Find where the given text appears and provide that cell's center as (x, y) coordinate. 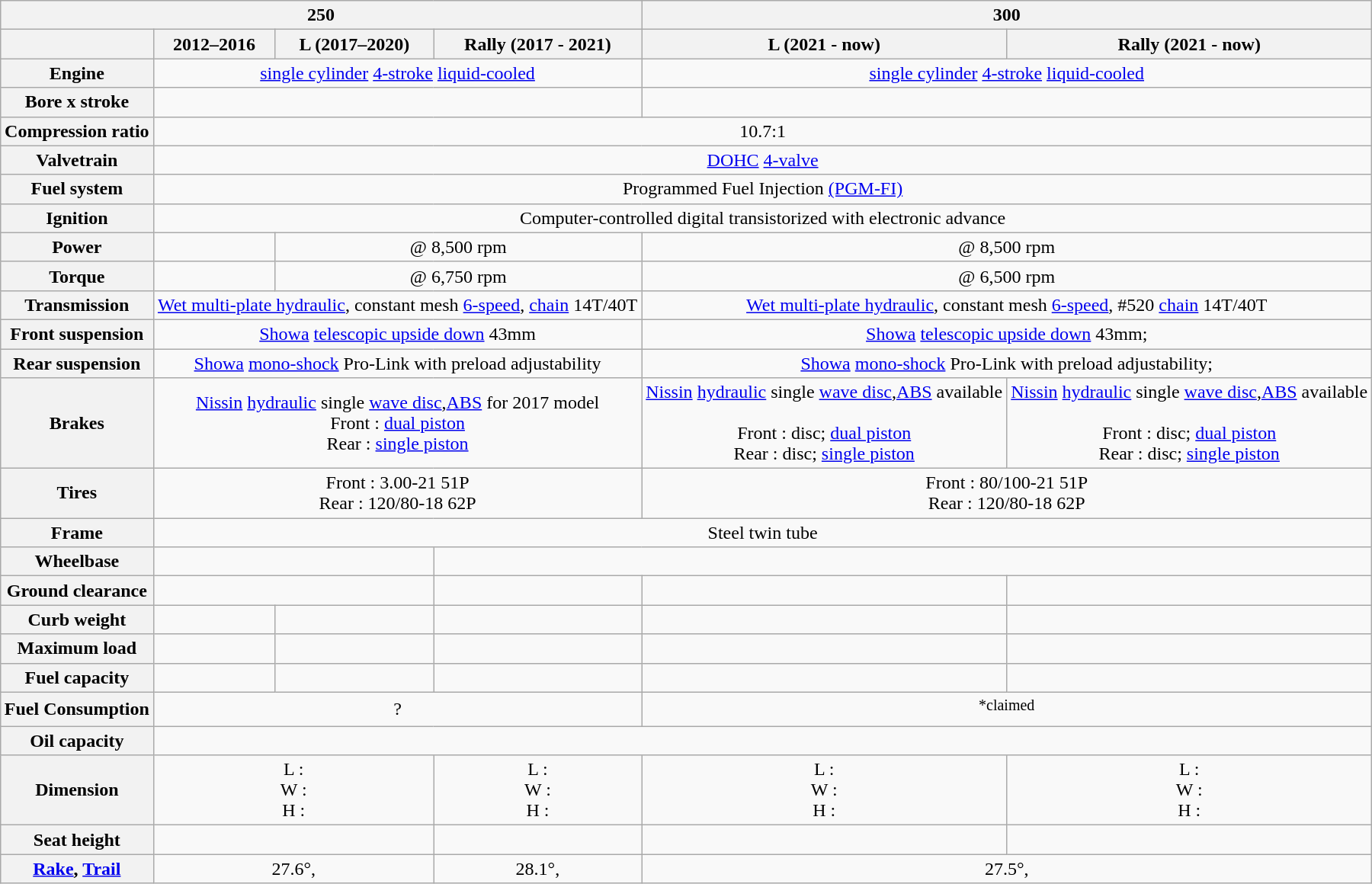
300 (1007, 15)
27.6°, (293, 869)
Engine (76, 73)
10.7:1 (762, 131)
Fuel Consumption (76, 709)
Wet multi-plate hydraulic, constant mesh 6-speed, chain 14T/40T (397, 305)
@ 6,750 rpm (459, 276)
2012–2016 (213, 44)
DOHC 4-valve (762, 160)
Oil capacity (76, 741)
Steel twin tube (762, 533)
Ignition (76, 218)
Fuel system (76, 189)
Front : 3.00-21 51PRear : 120/80-18 62P (397, 494)
Fuel capacity (76, 677)
Frame (76, 533)
Nissin hydraulic single wave disc,ABS for 2017 model Front : dual pistonRear : single piston (397, 424)
Brakes (76, 424)
Showa telescopic upside down 43mm (397, 334)
*claimed (1007, 709)
Front suspension (76, 334)
Wheelbase (76, 562)
Showa mono-shock Pro-Link with preload adjustability (397, 364)
250 (320, 15)
? (397, 709)
Transmission (76, 305)
Bore x stroke (76, 102)
Rear suspension (76, 364)
Programmed Fuel Injection (PGM-FI) (762, 189)
Rally (2017 - 2021) (538, 44)
Computer-controlled digital transistorized with electronic advance (762, 218)
Wet multi-plate hydraulic, constant mesh 6-speed, #520 chain 14T/40T (1007, 305)
Showa mono-shock Pro-Link with preload adjustability; (1007, 364)
Maximum load (76, 649)
Ground clearance (76, 591)
Showa telescopic upside down 43mm; (1007, 334)
Torque (76, 276)
Tires (76, 494)
Compression ratio (76, 131)
Rally (2021 - now) (1189, 44)
@ 6,500 rpm (1007, 276)
L (2021 - now) (825, 44)
Front : 80/100-21 51PRear : 120/80-18 62P (1007, 494)
Rake, Trail (76, 869)
L (2017–2020) (354, 44)
Curb weight (76, 620)
28.1°, (538, 869)
Seat height (76, 840)
27.5°, (1007, 869)
Valvetrain (76, 160)
Power (76, 247)
Dimension (76, 790)
